Provide the [x, y] coordinate of the cell's center where the given text is located.  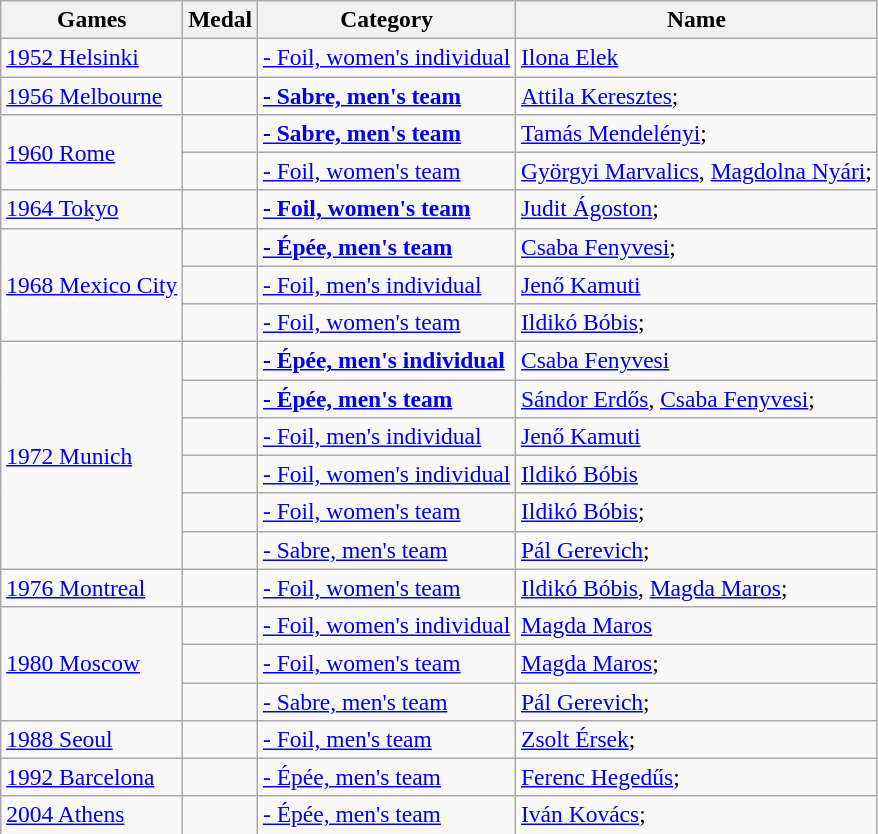
Magda Maros [697, 625]
Attila Keresztes; [697, 95]
1980 Moscow [92, 663]
Csaba Fenyvesi [697, 360]
Judit Ágoston; [697, 209]
Magda Maros; [697, 663]
Category [387, 19]
1992 Barcelona [92, 777]
Games [92, 19]
- Foil, men's team [387, 739]
Name [697, 19]
1972 Munich [92, 454]
Csaba Fenyvesi; [697, 247]
Györgyi Marvalics, Magdolna Nyári; [697, 171]
1952 Helsinki [92, 57]
- Épée, men's individual [387, 360]
Tamás Mendelényi; [697, 133]
Zsolt Érsek; [697, 739]
Medal [220, 19]
Ilona Elek [697, 57]
2004 Athens [92, 815]
Ferenc Hegedűs; [697, 777]
1960 Rome [92, 152]
1956 Melbourne [92, 95]
1988 Seoul [92, 739]
Ildikó Bóbis, Magda Maros; [697, 588]
Ildikó Bóbis [697, 474]
Iván Kovács; [697, 815]
1964 Tokyo [92, 209]
1968 Mexico City [92, 285]
1976 Montreal [92, 588]
Sándor Erdős, Csaba Fenyvesi; [697, 398]
